Return the (x, y) coordinate for the center point of the cell that contains the specified text.  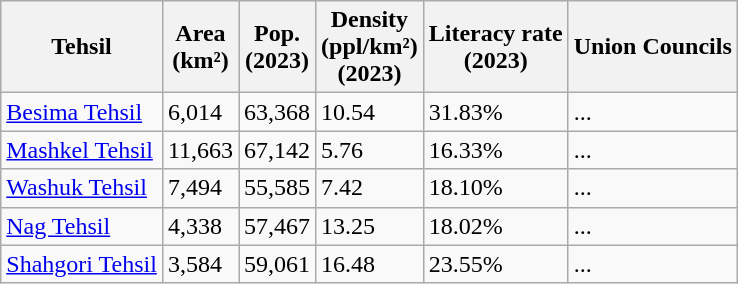
Tehsil (82, 47)
5.76 (370, 150)
55,585 (278, 188)
Density(ppl/km²)(2023) (370, 47)
Mashkel Tehsil (82, 150)
7,494 (200, 188)
31.83% (496, 112)
Shahgori Tehsil (82, 264)
7.42 (370, 188)
57,467 (278, 226)
13.25 (370, 226)
23.55% (496, 264)
63,368 (278, 112)
Area(km²) (200, 47)
18.02% (496, 226)
59,061 (278, 264)
Pop.(2023) (278, 47)
16.48 (370, 264)
10.54 (370, 112)
67,142 (278, 150)
4,338 (200, 226)
18.10% (496, 188)
Besima Tehsil (82, 112)
6,014 (200, 112)
11,663 (200, 150)
Union Councils (652, 47)
Washuk Tehsil (82, 188)
Nag Tehsil (82, 226)
Literacy rate(2023) (496, 47)
3,584 (200, 264)
16.33% (496, 150)
